For the text-containing cell, return its midpoint in (X, Y) coordinate format. 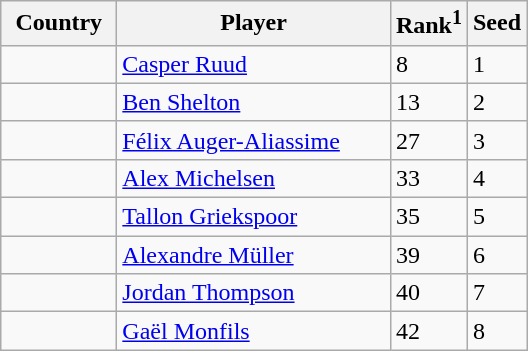
Seed (496, 24)
Country (59, 24)
3 (496, 140)
13 (428, 102)
Félix Auger-Aliassime (254, 140)
2 (496, 102)
42 (428, 331)
Jordan Thompson (254, 293)
Gaël Monfils (254, 331)
Alex Michelsen (254, 178)
5 (496, 217)
Ben Shelton (254, 102)
Casper Ruud (254, 64)
33 (428, 178)
1 (496, 64)
39 (428, 255)
Alexandre Müller (254, 255)
7 (496, 293)
4 (496, 178)
35 (428, 217)
6 (496, 255)
27 (428, 140)
Tallon Griekspoor (254, 217)
40 (428, 293)
Player (254, 24)
Rank1 (428, 24)
